Extract the [X, Y] coordinate from the center of the cell holding the provided text.  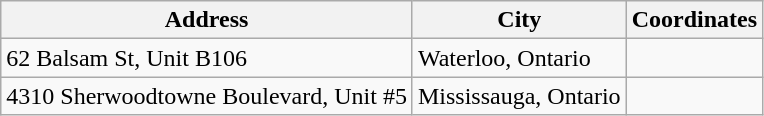
62 Balsam St, Unit B106 [207, 58]
Address [207, 20]
City [519, 20]
Coordinates [694, 20]
Waterloo, Ontario [519, 58]
4310 Sherwoodtowne Boulevard, Unit #5 [207, 96]
Mississauga, Ontario [519, 96]
